Pinpoint the cell where the given text exists, returning its [X, Y] midpoint coordinate. 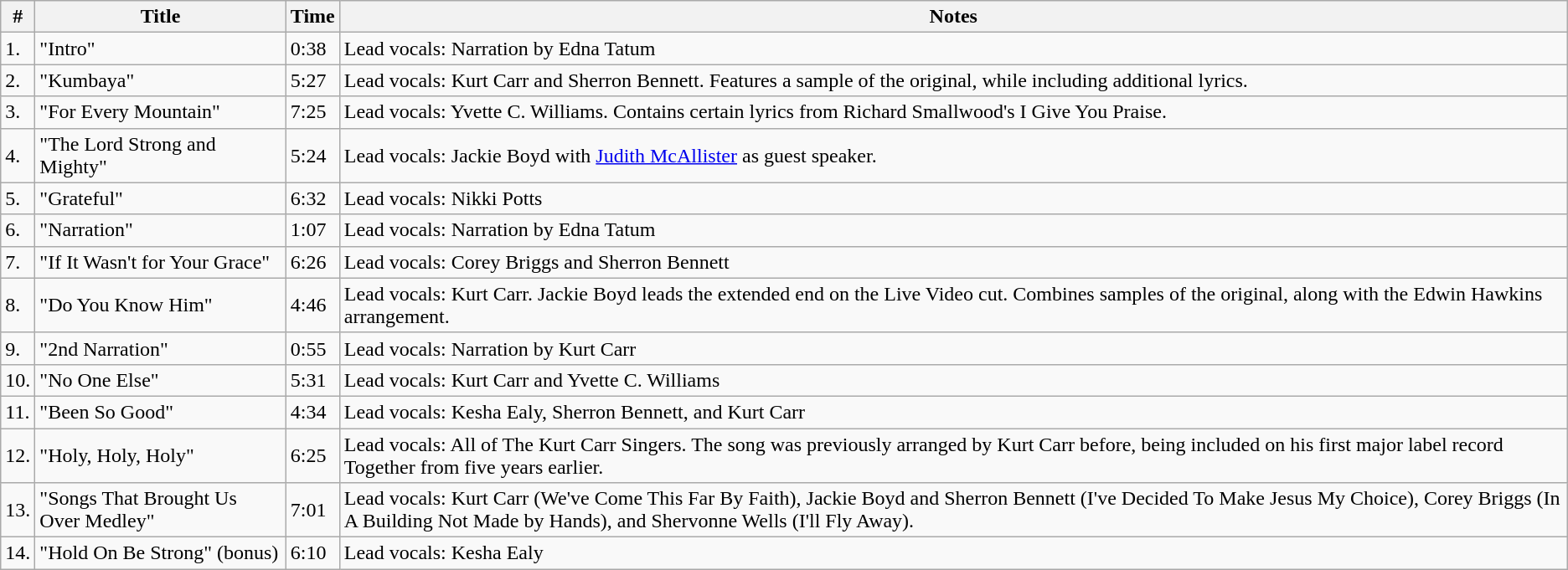
Lead vocals: Jackie Boyd with Judith McAllister as guest speaker. [953, 156]
11. [18, 412]
"Intro" [161, 49]
1:07 [312, 230]
Lead vocals: Kurt Carr and Yvette C. Williams [953, 380]
Lead vocals: Corey Briggs and Sherron Bennett [953, 262]
14. [18, 553]
12. [18, 455]
4. [18, 156]
5. [18, 198]
Lead vocals: Yvette C. Williams. Contains certain lyrics from Richard Smallwood's I Give You Praise. [953, 112]
"No One Else" [161, 380]
Lead vocals: Narration by Kurt Carr [953, 348]
"Narration" [161, 230]
6:10 [312, 553]
4:34 [312, 412]
4:46 [312, 305]
# [18, 17]
"The Lord Strong and Mighty" [161, 156]
Lead vocals: Kesha Ealy, Sherron Bennett, and Kurt Carr [953, 412]
13. [18, 511]
7. [18, 262]
5:27 [312, 80]
"Hold On Be Strong" (bonus) [161, 553]
1. [18, 49]
"Songs That Brought Us Over Medley" [161, 511]
0:38 [312, 49]
2. [18, 80]
"Grateful" [161, 198]
"2nd Narration" [161, 348]
"If It Wasn't for Your Grace" [161, 262]
Notes [953, 17]
6:26 [312, 262]
6. [18, 230]
"Kumbaya" [161, 80]
Lead vocals: Kurt Carr and Sherron Bennett. Features a sample of the original, while including additional lyrics. [953, 80]
6:25 [312, 455]
5:31 [312, 380]
9. [18, 348]
Time [312, 17]
3. [18, 112]
7:01 [312, 511]
"Do You Know Him" [161, 305]
8. [18, 305]
5:24 [312, 156]
7:25 [312, 112]
Lead vocals: Kesha Ealy [953, 553]
"For Every Mountain" [161, 112]
"Been So Good" [161, 412]
Title [161, 17]
6:32 [312, 198]
"Holy, Holy, Holy" [161, 455]
Lead vocals: Nikki Potts [953, 198]
0:55 [312, 348]
10. [18, 380]
